From the cell containing the given text, extract its center point as (x, y) coordinate. 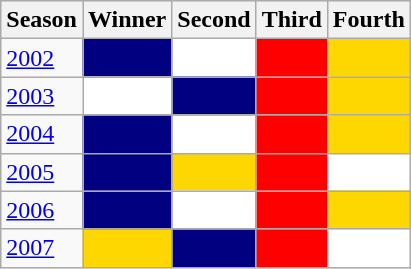
2007 (42, 248)
2004 (42, 134)
Second (214, 20)
Third (292, 20)
2006 (42, 210)
2005 (42, 172)
Winner (126, 20)
2002 (42, 58)
Fourth (368, 20)
Season (42, 20)
2003 (42, 96)
